Identify which cell holds the provided text, then report its (x, y) central coordinate. 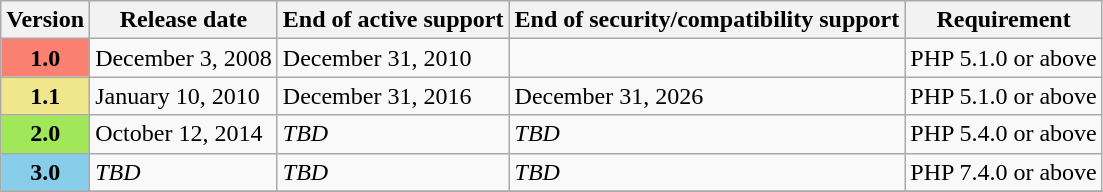
PHP 7.4.0 or above (1004, 172)
End of security/compatibility support (707, 20)
October 12, 2014 (184, 134)
December 3, 2008 (184, 58)
Release date (184, 20)
1.1 (46, 96)
Requirement (1004, 20)
2.0 (46, 134)
1.0 (46, 58)
PHP 5.4.0 or above (1004, 134)
December 31, 2016 (393, 96)
December 31, 2010 (393, 58)
January 10, 2010 (184, 96)
End of active support (393, 20)
December 31, 2026 (707, 96)
Version (46, 20)
3.0 (46, 172)
